Locate the cell with the specified text and output its [x, y] center coordinate. 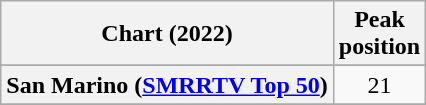
21 [379, 85]
San Marino (SMRRTV Top 50) [168, 85]
Peakposition [379, 34]
Chart (2022) [168, 34]
